Find where the given text appears and provide that cell's center as [x, y] coordinate. 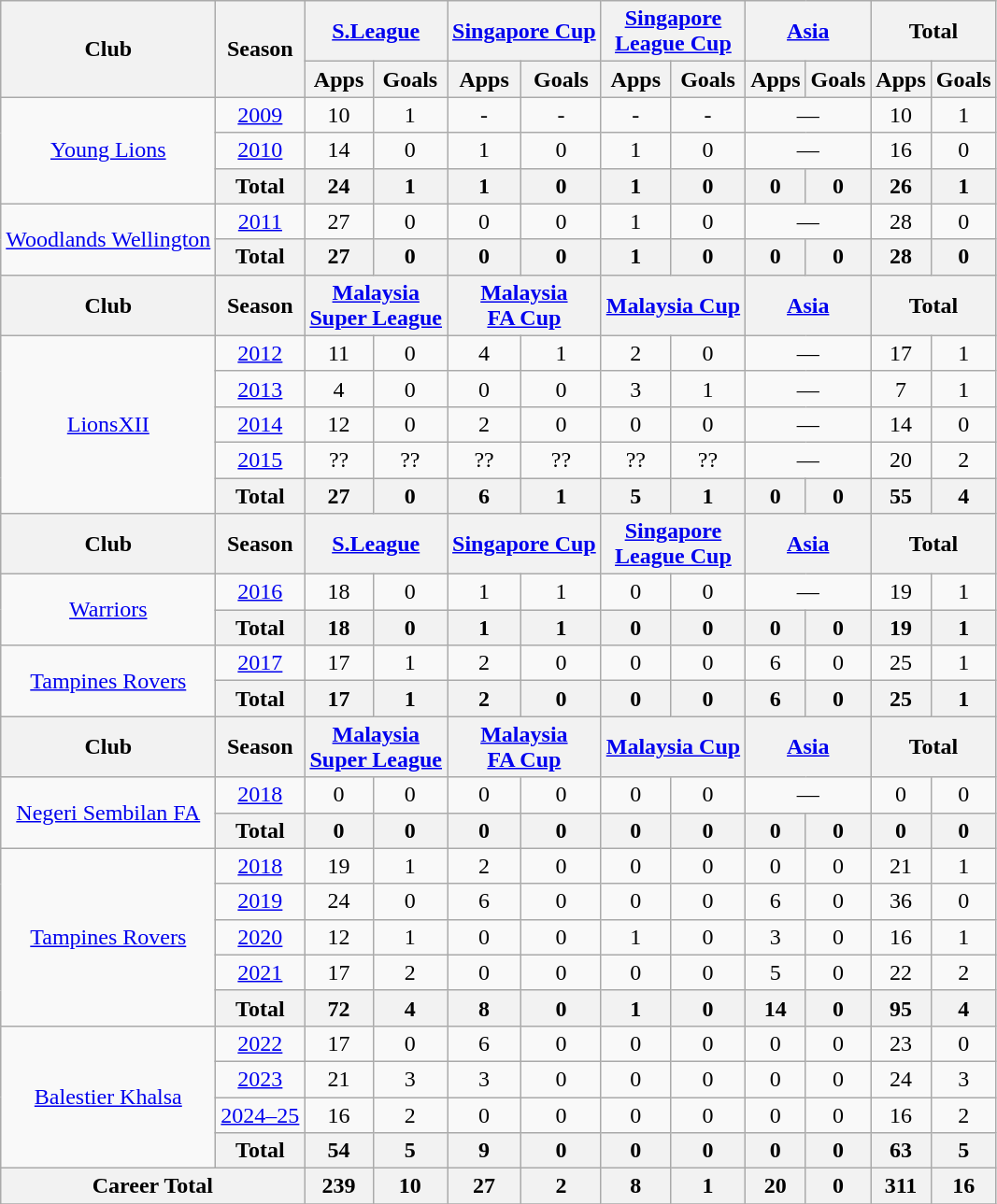
Negeri Sembilan FA [108, 813]
2016 [260, 592]
2014 [260, 424]
95 [901, 1008]
Career Total [153, 1186]
2022 [260, 1043]
22 [901, 972]
72 [338, 1008]
23 [901, 1043]
63 [901, 1151]
2013 [260, 389]
Young Lions [108, 150]
2015 [260, 460]
7 [901, 389]
2009 [260, 115]
239 [338, 1186]
Warriors [108, 610]
26 [901, 186]
2024–25 [260, 1114]
2020 [260, 937]
2012 [260, 353]
LionsXII [108, 424]
2021 [260, 972]
11 [338, 353]
2019 [260, 901]
36 [901, 901]
2017 [260, 663]
Woodlands Wellington [108, 239]
2023 [260, 1079]
9 [484, 1151]
2010 [260, 150]
2011 [260, 221]
311 [901, 1186]
Balestier Khalsa [108, 1097]
55 [901, 496]
54 [338, 1151]
